Capture the cell that displays the provided text and extract its (X, Y) central coordinate. 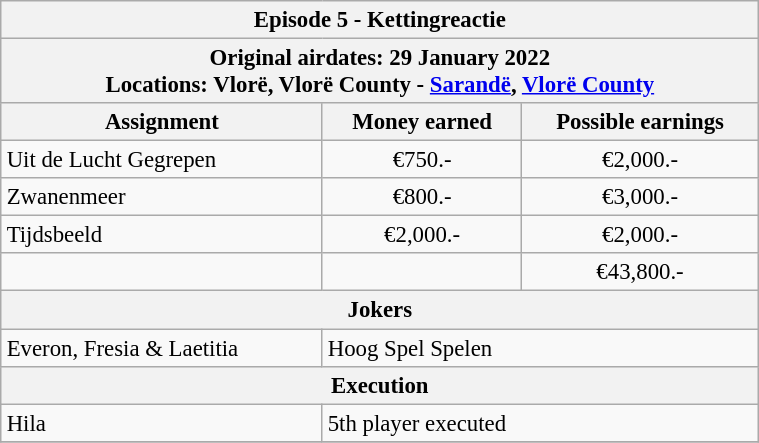
Tijdsbeeld (162, 235)
€750.- (422, 160)
Money earned (422, 122)
Execution (380, 385)
Everon, Fresia & Laetitia (162, 347)
Original airdates: 29 January 2022Locations: Vlorë, Vlorë County - Sarandë, Vlorë County (380, 70)
€3,000.- (640, 197)
Uit de Lucht Gegrepen (162, 160)
Hoog Spel Spelen (540, 347)
Zwanenmeer (162, 197)
€43,800.- (640, 272)
Possible earnings (640, 122)
Jokers (380, 310)
Hila (162, 423)
Assignment (162, 122)
€800.- (422, 197)
5th player executed (540, 423)
Episode 5 - Kettingreactie (380, 20)
